Determine the (x, y) coordinate at the center of the cell enclosing the given text.  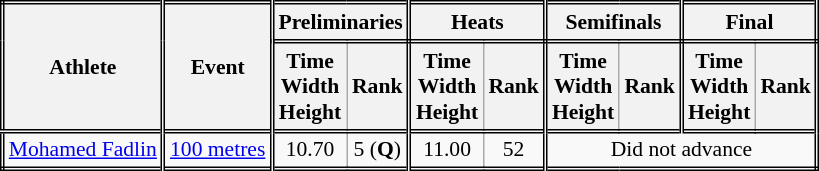
100 metres (217, 150)
Heats (477, 22)
5 (Q) (378, 150)
Did not advance (681, 150)
11.00 (446, 150)
Final (749, 22)
Mohamed Fadlin (82, 150)
Athlete (82, 67)
Semifinals (613, 22)
Event (217, 67)
Preliminaries (340, 22)
10.70 (310, 150)
52 (514, 150)
